Provide the [x, y] coordinate of the cell's center where the given text is located.  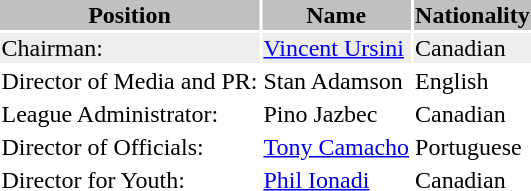
Pino Jazbec [336, 114]
League Administrator: [130, 114]
Director of Officials: [130, 147]
Director of Media and PR: [130, 81]
Name [336, 15]
Position [130, 15]
Vincent Ursini [336, 48]
Stan Adamson [336, 81]
Chairman: [130, 48]
Tony Camacho [336, 147]
